Pinpoint the cell where the given text exists, returning its [X, Y] midpoint coordinate. 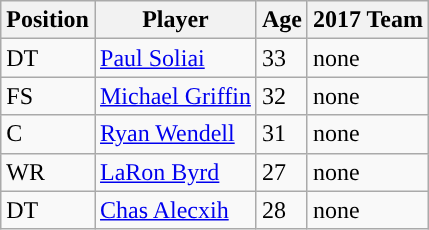
Ryan Wendell [175, 134]
LaRon Byrd [175, 172]
2017 Team [368, 20]
WR [48, 172]
Position [48, 20]
Michael Griffin [175, 96]
27 [282, 172]
28 [282, 210]
Age [282, 20]
33 [282, 58]
Paul Soliai [175, 58]
Player [175, 20]
Chas Alecxih [175, 210]
FS [48, 96]
31 [282, 134]
32 [282, 96]
C [48, 134]
